Locate the cell with the specified text and output its [x, y] center coordinate. 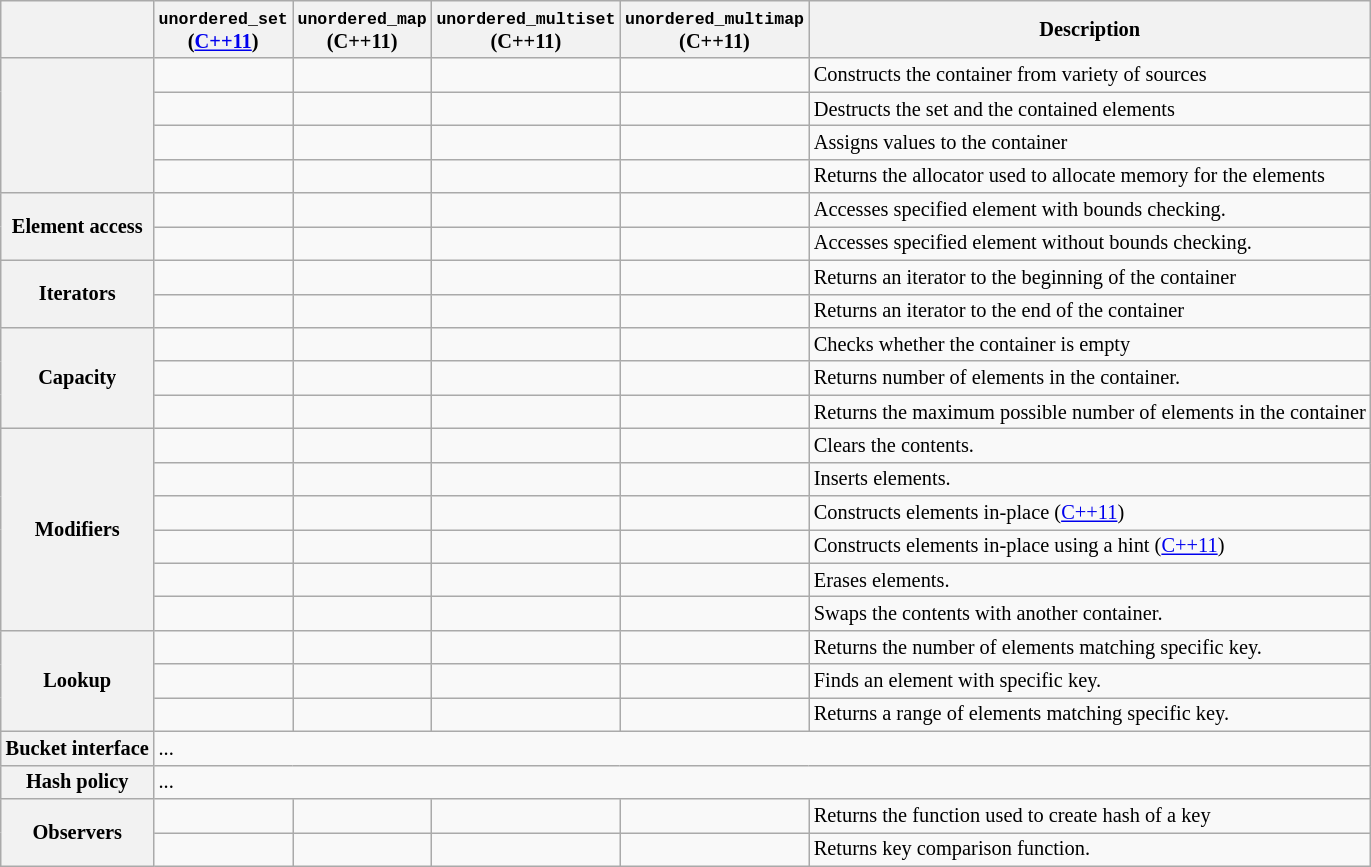
Returns the number of elements matching specific key. [1090, 647]
Returns a range of elements matching specific key. [1090, 714]
Swaps the contents with another container. [1090, 613]
Destructs the set and the contained elements [1090, 109]
Element access [78, 226]
unordered_multimap(C++11) [714, 29]
unordered_multiset(C++11) [526, 29]
Returns the maximum possible number of elements in the container [1090, 412]
Hash policy [78, 782]
Checks whether the container is empty [1090, 344]
Observers [78, 832]
Returns an iterator to the beginning of the container [1090, 277]
Returns an iterator to the end of the container [1090, 311]
Iterators [78, 294]
Bucket interface [78, 748]
Clears the contents. [1090, 445]
Assigns values to the container [1090, 142]
Returns the function used to create hash of a key [1090, 815]
Description [1090, 29]
Constructs the container from variety of sources [1090, 75]
Returns number of elements in the container. [1090, 378]
Lookup [78, 680]
Returns the allocator used to allocate memory for the elements [1090, 176]
Capacity [78, 378]
Accesses specified element with bounds checking. [1090, 210]
Inserts elements. [1090, 479]
unordered_set(C++11) [224, 29]
Finds an element with specific key. [1090, 681]
Returns key comparison function. [1090, 849]
Erases elements. [1090, 580]
Modifiers [78, 529]
Constructs elements in-place (C++11) [1090, 513]
Accesses specified element without bounds checking. [1090, 243]
Constructs elements in-place using a hint (C++11) [1090, 546]
unordered_map(C++11) [362, 29]
